Return [x, y] of the center of cell containing provided text 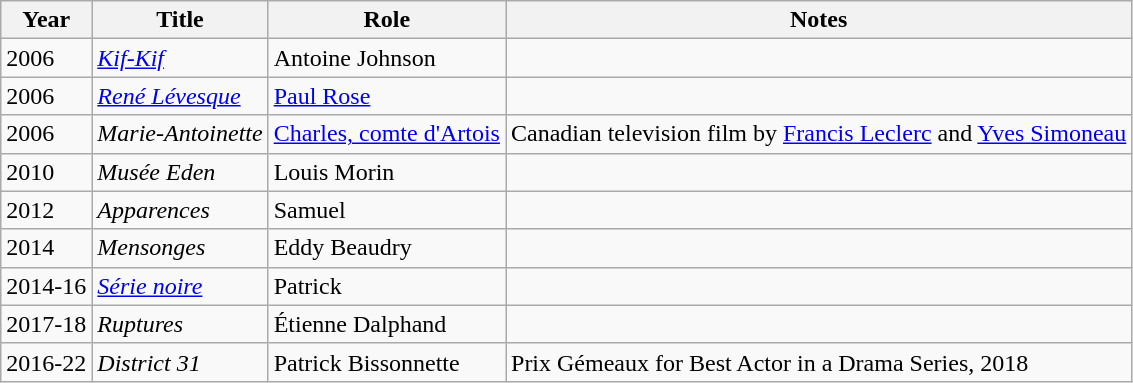
2014-16 [46, 286]
2014 [46, 248]
Notes [819, 20]
Paul Rose [386, 96]
Marie-Antoinette [180, 134]
Samuel [386, 210]
Eddy Beaudry [386, 248]
Série noire [180, 286]
René Lévesque [180, 96]
Ruptures [180, 324]
Canadian television film by Francis Leclerc and Yves Simoneau [819, 134]
Patrick Bissonnette [386, 362]
Étienne Dalphand [386, 324]
2010 [46, 172]
Year [46, 20]
Kif-Kif [180, 58]
2012 [46, 210]
Title [180, 20]
Apparences [180, 210]
Antoine Johnson [386, 58]
Musée Eden [180, 172]
Charles, comte d'Artois [386, 134]
District 31 [180, 362]
Patrick [386, 286]
Mensonges [180, 248]
Louis Morin [386, 172]
2016-22 [46, 362]
2017-18 [46, 324]
Role [386, 20]
Prix Gémeaux for Best Actor in a Drama Series, 2018 [819, 362]
